Determine the (x, y) coordinate at the center of the cell enclosing the given text.  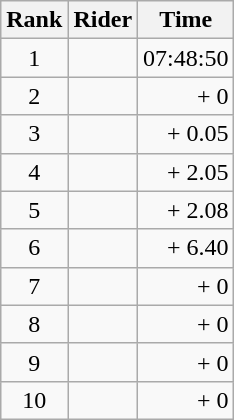
+ 6.40 (186, 248)
9 (34, 362)
8 (34, 324)
3 (34, 134)
4 (34, 172)
07:48:50 (186, 58)
2 (34, 96)
6 (34, 248)
1 (34, 58)
+ 2.08 (186, 210)
5 (34, 210)
+ 2.05 (186, 172)
Time (186, 20)
+ 0.05 (186, 134)
10 (34, 400)
7 (34, 286)
Rank (34, 20)
Rider (103, 20)
